Return the [X, Y] coordinate for the center point of the cell that contains the specified text.  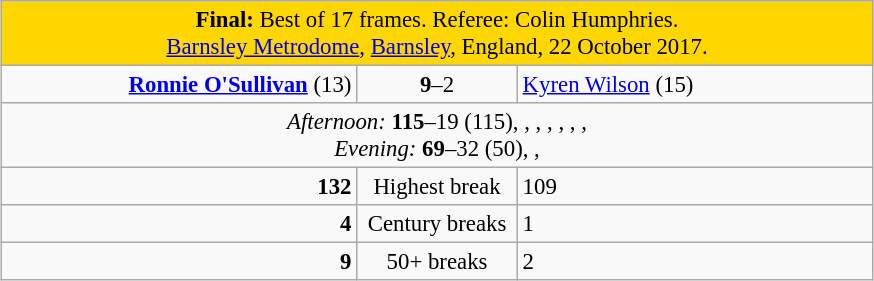
50+ breaks [438, 262]
9–2 [438, 85]
132 [179, 187]
Highest break [438, 187]
2 [695, 262]
Ronnie O'Sullivan (13) [179, 85]
1 [695, 224]
109 [695, 187]
Final: Best of 17 frames. Referee: Colin Humphries. Barnsley Metrodome, Barnsley, England, 22 October 2017. [437, 34]
Century breaks [438, 224]
9 [179, 262]
Kyren Wilson (15) [695, 85]
Afternoon: 115–19 (115), , , , , , , Evening: 69–32 (50), , [437, 136]
4 [179, 224]
